Scan for the cell matching the given text and deliver its (X, Y) coordinate at center. 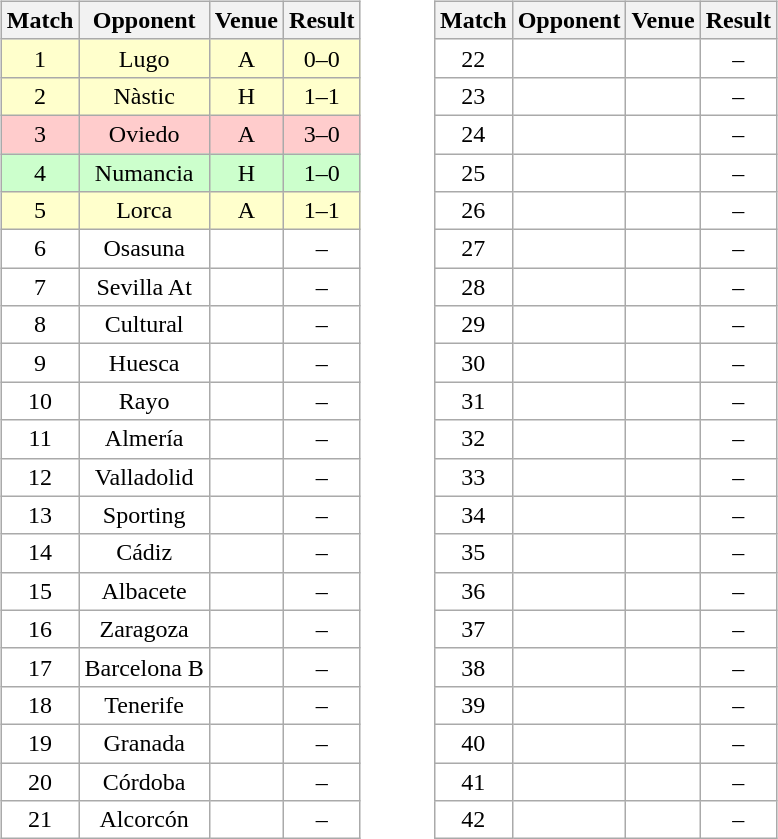
Alcorcón (144, 820)
25 (473, 173)
Rayo (144, 401)
1 (40, 58)
Zaragoza (144, 629)
Granada (144, 743)
34 (473, 515)
1–0 (322, 173)
27 (473, 249)
Osasuna (144, 249)
Almería (144, 439)
38 (473, 667)
21 (40, 820)
17 (40, 667)
5 (40, 211)
8 (40, 325)
29 (473, 325)
16 (40, 629)
42 (473, 820)
Oviedo (144, 134)
11 (40, 439)
Córdoba (144, 781)
0–0 (322, 58)
4 (40, 173)
12 (40, 477)
14 (40, 553)
Nàstic (144, 96)
26 (473, 211)
19 (40, 743)
Cádiz (144, 553)
Albacete (144, 591)
24 (473, 134)
37 (473, 629)
28 (473, 287)
9 (40, 363)
15 (40, 591)
Sporting (144, 515)
23 (473, 96)
22 (473, 58)
7 (40, 287)
Barcelona B (144, 667)
3–0 (322, 134)
33 (473, 477)
39 (473, 705)
Cultural (144, 325)
3 (40, 134)
32 (473, 439)
10 (40, 401)
Lugo (144, 58)
Lorca (144, 211)
6 (40, 249)
Valladolid (144, 477)
36 (473, 591)
30 (473, 363)
40 (473, 743)
41 (473, 781)
20 (40, 781)
2 (40, 96)
18 (40, 705)
Sevilla At (144, 287)
31 (473, 401)
13 (40, 515)
Tenerife (144, 705)
Huesca (144, 363)
Numancia (144, 173)
35 (473, 553)
